For the text-containing cell, return its midpoint in [x, y] coordinate format. 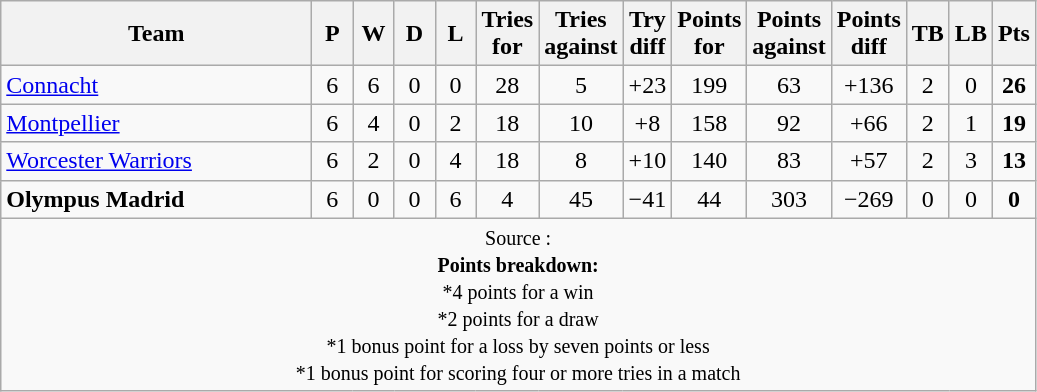
3 [970, 161]
Team [156, 34]
−41 [648, 199]
19 [1014, 123]
Try diff [648, 34]
Points against [789, 34]
+57 [868, 161]
Pts [1014, 34]
45 [581, 199]
TB [928, 34]
+136 [868, 85]
10 [581, 123]
63 [789, 85]
44 [710, 199]
13 [1014, 161]
W [374, 34]
28 [508, 85]
Points for [710, 34]
158 [710, 123]
92 [789, 123]
Connacht [156, 85]
Tries against [581, 34]
8 [581, 161]
26 [1014, 85]
−269 [868, 199]
LB [970, 34]
199 [710, 85]
Worcester Warriors [156, 161]
P [332, 34]
Points diff [868, 34]
+8 [648, 123]
+66 [868, 123]
140 [710, 161]
1 [970, 123]
Montpellier [156, 123]
+10 [648, 161]
83 [789, 161]
D [414, 34]
L [456, 34]
303 [789, 199]
5 [581, 85]
Tries for [508, 34]
Olympus Madrid [156, 199]
+23 [648, 85]
